Pinpoint the cell where the given text exists, returning its [X, Y] midpoint coordinate. 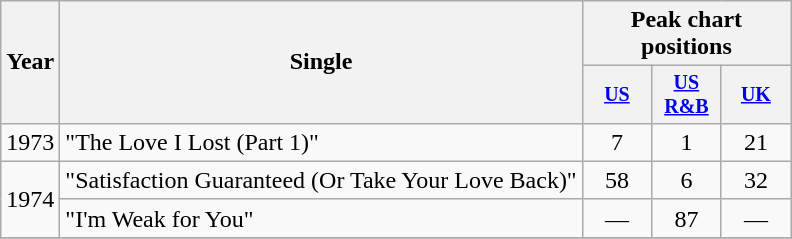
Single [321, 62]
USR&B [686, 94]
1 [686, 142]
Year [30, 62]
32 [756, 180]
58 [616, 180]
"Satisfaction Guaranteed (Or Take Your Love Back)" [321, 180]
"The Love I Lost (Part 1)" [321, 142]
1973 [30, 142]
87 [686, 218]
1974 [30, 199]
US [616, 94]
"I'm Weak for You" [321, 218]
7 [616, 142]
6 [686, 180]
UK [756, 94]
Peak chart positions [686, 34]
21 [756, 142]
